Capture the cell that displays the provided text and extract its (X, Y) central coordinate. 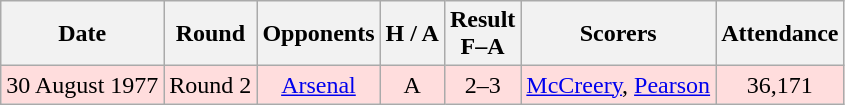
Opponents (318, 34)
A (412, 85)
Arsenal (318, 85)
30 August 1977 (82, 85)
ResultF–A (482, 34)
Attendance (780, 34)
H / A (412, 34)
Date (82, 34)
Scorers (618, 34)
2–3 (482, 85)
Round (210, 34)
36,171 (780, 85)
McCreery, Pearson (618, 85)
Round 2 (210, 85)
